Return (x, y) of the center of cell containing provided text 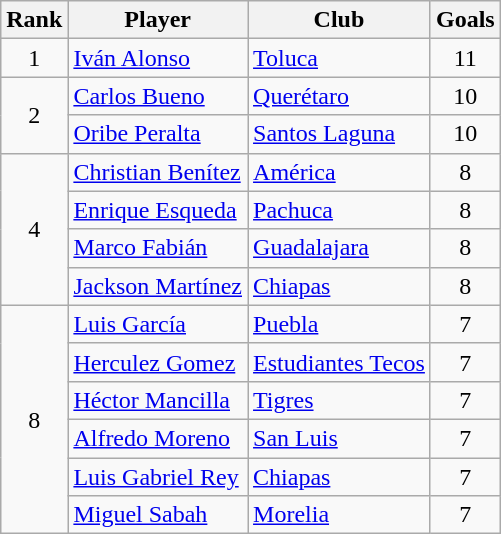
11 (465, 58)
Santos Laguna (340, 134)
Luis Gabriel Rey (158, 477)
Marco Fabián (158, 248)
Rank (34, 20)
Herculez Gomez (158, 362)
Club (340, 20)
Estudiantes Tecos (340, 362)
Alfredo Moreno (158, 438)
Enrique Esqueda (158, 210)
San Luis (340, 438)
4 (34, 229)
Toluca (340, 58)
Luis García (158, 324)
Miguel Sabah (158, 515)
Oribe Peralta (158, 134)
Tigres (340, 400)
Guadalajara (340, 248)
Pachuca (340, 210)
2 (34, 115)
Player (158, 20)
Héctor Mancilla (158, 400)
1 (34, 58)
Goals (465, 20)
América (340, 172)
Christian Benítez (158, 172)
Carlos Bueno (158, 96)
Jackson Martínez (158, 286)
Morelia (340, 515)
Puebla (340, 324)
Querétaro (340, 96)
Iván Alonso (158, 58)
